Capture the cell that displays the provided text and extract its [x, y] central coordinate. 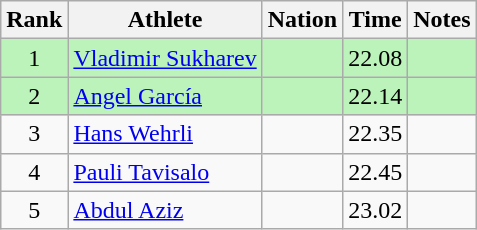
1 [34, 58]
Athlete [165, 20]
22.35 [376, 134]
2 [34, 96]
22.08 [376, 58]
5 [34, 210]
4 [34, 172]
Pauli Tavisalo [165, 172]
Notes [442, 20]
Hans Wehrli [165, 134]
23.02 [376, 210]
Time [376, 20]
3 [34, 134]
Abdul Aziz [165, 210]
Rank [34, 20]
Angel García [165, 96]
Vladimir Sukharev [165, 58]
22.14 [376, 96]
Nation [302, 20]
22.45 [376, 172]
